Provide the (x, y) coordinate of the cell's center where the given text is located.  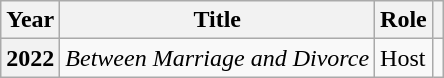
Host (404, 58)
Role (404, 20)
Between Marriage and Divorce (218, 58)
Title (218, 20)
Year (30, 20)
2022 (30, 58)
